Return [X, Y] of the center of cell containing provided text 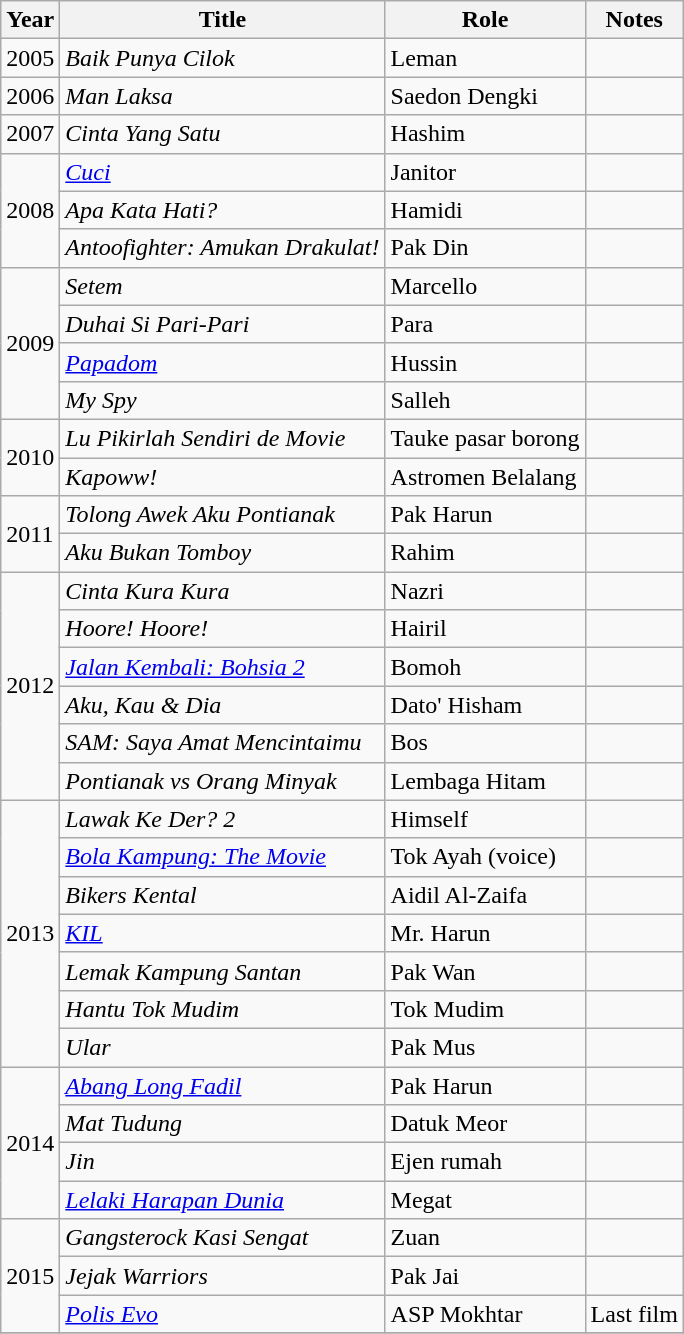
Pak Jai [485, 1276]
Polis Evo [222, 1314]
Last film [634, 1314]
Hamidi [485, 210]
Dato' Hisham [485, 705]
Tolong Awek Aku Pontianak [222, 515]
Jalan Kembali: Bohsia 2 [222, 667]
Ejen rumah [485, 1162]
Zuan [485, 1238]
2012 [30, 686]
Cuci [222, 172]
Bikers Kental [222, 895]
ASP Mokhtar [485, 1314]
Cinta Kura Kura [222, 591]
Mr. Harun [485, 933]
Apa Kata Hati? [222, 210]
Datuk Meor [485, 1124]
2008 [30, 210]
Lembaga Hitam [485, 781]
Antoofighter: Amukan Drakulat! [222, 248]
SAM: Saya Amat Mencintaimu [222, 743]
Setem [222, 286]
2005 [30, 58]
Hairil [485, 629]
Jejak Warriors [222, 1276]
2013 [30, 933]
Title [222, 20]
My Spy [222, 400]
Lawak Ke Der? 2 [222, 819]
Papadom [222, 362]
Man Laksa [222, 96]
Leman [485, 58]
Megat [485, 1200]
Lu Pikirlah Sendiri de Movie [222, 438]
Bos [485, 743]
2014 [30, 1142]
Pak Mus [485, 1047]
Kapoww! [222, 477]
Hussin [485, 362]
Role [485, 20]
Rahim [485, 553]
Para [485, 324]
Bola Kampung: The Movie [222, 857]
Lelaki Harapan Dunia [222, 1200]
Cinta Yang Satu [222, 134]
Gangsterock Kasi Sengat [222, 1238]
Aku, Kau & Dia [222, 705]
Salleh [485, 400]
Abang Long Fadil [222, 1085]
Jin [222, 1162]
2006 [30, 96]
2010 [30, 457]
Saedon Dengki [485, 96]
Hantu Tok Mudim [222, 1009]
2007 [30, 134]
Janitor [485, 172]
Tok Ayah (voice) [485, 857]
Notes [634, 20]
Tok Mudim [485, 1009]
Himself [485, 819]
Nazri [485, 591]
Hoore! Hoore! [222, 629]
Hashim [485, 134]
Aku Bukan Tomboy [222, 553]
Lemak Kampung Santan [222, 971]
Pak Din [485, 248]
Duhai Si Pari-Pari [222, 324]
Bomoh [485, 667]
KIL [222, 933]
Mat Tudung [222, 1124]
Pontianak vs Orang Minyak [222, 781]
Marcello [485, 286]
Pak Wan [485, 971]
Astromen Belalang [485, 477]
2015 [30, 1276]
2011 [30, 534]
Aidil Al-Zaifa [485, 895]
Year [30, 20]
Ular [222, 1047]
Baik Punya Cilok [222, 58]
2009 [30, 343]
Tauke pasar borong [485, 438]
